From the cell containing the given text, extract its center point as [x, y] coordinate. 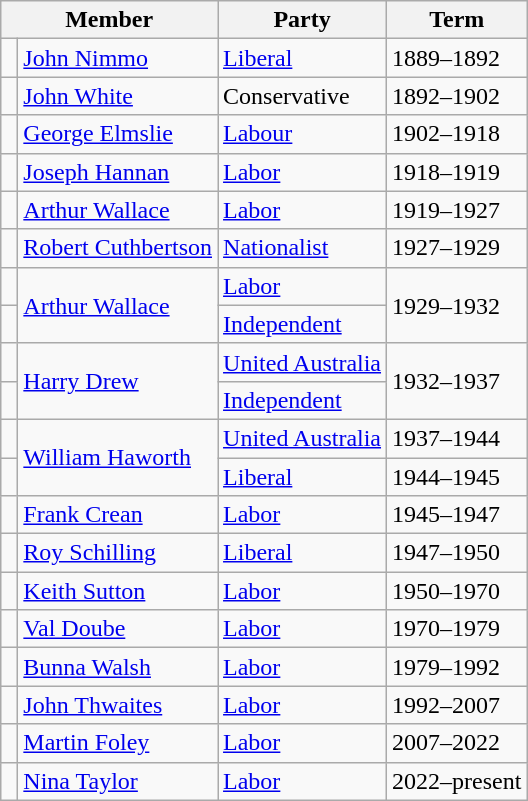
1979–1992 [457, 667]
2007–2022 [457, 743]
William Haworth [118, 457]
Labour [302, 134]
1944–1945 [457, 477]
George Elmslie [118, 134]
1932–1937 [457, 381]
1970–1979 [457, 629]
Term [457, 20]
1892–1902 [457, 96]
Nina Taylor [118, 781]
1950–1970 [457, 591]
Keith Sutton [118, 591]
Robert Cuthbertson [118, 248]
1937–1944 [457, 438]
John White [118, 96]
1945–1947 [457, 515]
1902–1918 [457, 134]
Roy Schilling [118, 553]
John Nimmo [118, 58]
Conservative [302, 96]
Frank Crean [118, 515]
1918–1919 [457, 172]
Nationalist [302, 248]
1992–2007 [457, 705]
Harry Drew [118, 381]
1889–1892 [457, 58]
Bunna Walsh [118, 667]
1947–1950 [457, 553]
Party [302, 20]
1929–1932 [457, 305]
John Thwaites [118, 705]
Joseph Hannan [118, 172]
Martin Foley [118, 743]
2022–present [457, 781]
Val Doube [118, 629]
1919–1927 [457, 210]
1927–1929 [457, 248]
Member [110, 20]
